From the cell containing the given text, extract its center point as (X, Y) coordinate. 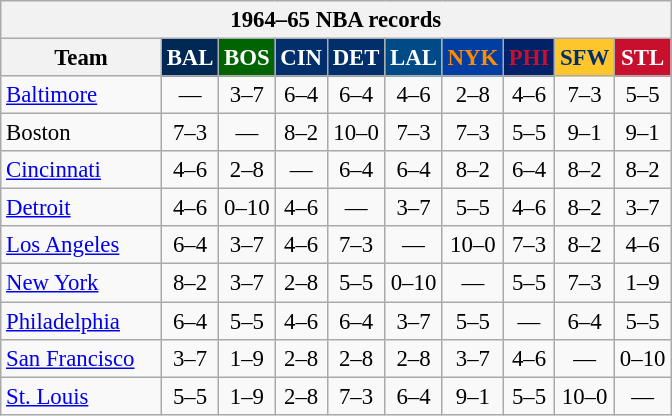
Team (82, 58)
Boston (82, 133)
DET (356, 58)
Philadelphia (82, 321)
Cincinnati (82, 170)
San Francisco (82, 358)
Detroit (82, 208)
CIN (301, 58)
Baltimore (82, 95)
NYK (472, 58)
SFW (585, 58)
STL (643, 58)
BOS (247, 58)
LAL (414, 58)
BAL (190, 58)
1964–65 NBA records (336, 20)
St. Louis (82, 396)
Los Angeles (82, 245)
PHI (528, 58)
New York (82, 283)
